For the text-containing cell, return its midpoint in [x, y] coordinate format. 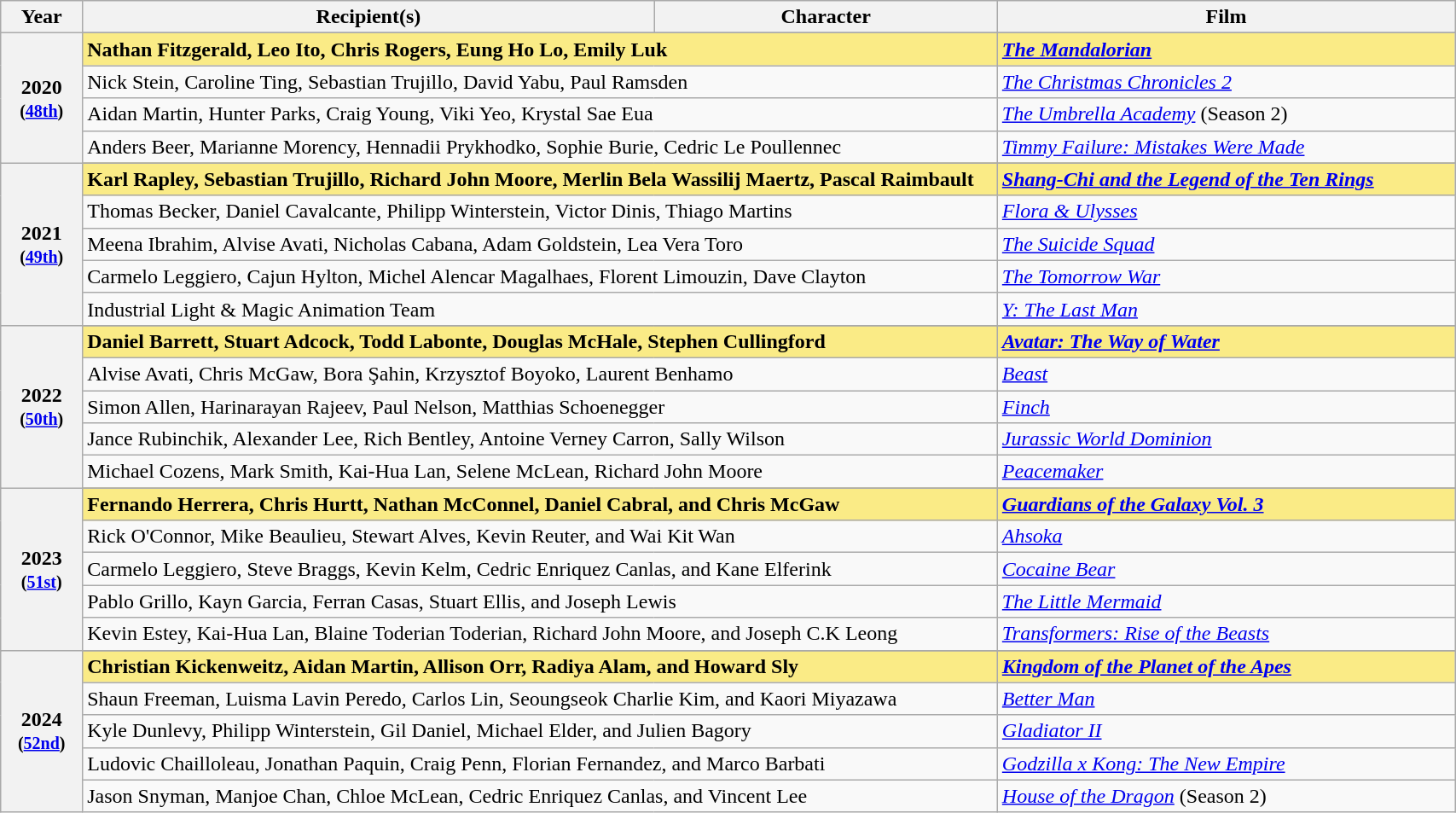
Transformers: Rise of the Beasts [1226, 634]
Christian Kickenweitz, Aidan Martin, Allison Orr, Radiya Alam, and Howard Sly [541, 666]
Carmelo Leggiero, Steve Braggs, Kevin Kelm, Cedric Enriquez Canlas, and Kane Elferink [541, 569]
Cocaine Bear [1226, 569]
Pablo Grillo, Kayn Garcia, Ferran Casas, Stuart Ellis, and Joseph Lewis [541, 601]
2021 (49th) [42, 244]
Daniel Barrett, Stuart Adcock, Todd Labonte, Douglas McHale, Stephen Cullingford [541, 341]
Y: The Last Man [1226, 309]
Carmelo Leggiero, Cajun Hylton, Michel Alencar Magalhaes, Florent Limouzin, Dave Clayton [541, 276]
The Little Mermaid [1226, 601]
Jurassic World Dominion [1226, 439]
Ludovic Chailloleau, Jonathan Paquin, Craig Penn, Florian Fernandez, and Marco Barbati [541, 764]
Peacemaker [1226, 472]
Beast [1226, 374]
The Christmas Chronicles 2 [1226, 82]
Karl Rapley, Sebastian Trujillo, Richard John Moore, Merlin Bela Wassilij Maertz, Pascal Raimbault [541, 179]
Nathan Fitzgerald, Leo Ito, Chris Rogers, Eung Ho Lo, Emily Luk [541, 49]
Aidan Martin, Hunter Parks, Craig Young, Viki Yeo, Krystal Sae Eua [541, 114]
Film [1226, 17]
Gladiator II [1226, 731]
Kingdom of the Planet of the Apes [1226, 666]
Thomas Becker, Daniel Cavalcante, Philipp Winterstein, Victor Dinis, Thiago Martins [541, 212]
Jance Rubinchik, Alexander Lee, Rich Bentley, Antoine Verney Carron, Sally Wilson [541, 439]
Simon Allen, Harinarayan Rajeev, Paul Nelson, Matthias Schoenegger [541, 407]
Timmy Failure: Mistakes Were Made [1226, 147]
The Tomorrow War [1226, 276]
Better Man [1226, 699]
Kyle Dunlevy, Philipp Winterstein, Gil Daniel, Michael Elder, and Julien Bagory [541, 731]
Industrial Light & Magic Animation Team [541, 309]
Michael Cozens, Mark Smith, Kai-Hua Lan, Selene McLean, Richard John Moore [541, 472]
Anders Beer, Marianne Morency, Hennadii Prykhodko, Sophie Burie, Cedric Le Poullennec [541, 147]
Year [42, 17]
Guardians of the Galaxy Vol. 3 [1226, 504]
2024 (52nd) [42, 731]
Shang-Chi and the Legend of the Ten Rings [1226, 179]
Shaun Freeman, Luisma Lavin Peredo, Carlos Lin, Seoungseok Charlie Kim, and Kaori Miyazawa [541, 699]
Alvise Avati, Chris McGaw, Bora Şahin, Krzysztof Boyoko, Laurent Benhamo [541, 374]
2022 (50th) [42, 406]
Godzilla x Kong: The New Empire [1226, 764]
Finch [1226, 407]
Flora & Ulysses [1226, 212]
The Suicide Squad [1226, 244]
2020 (48th) [42, 98]
Fernando Herrera, Chris Hurtt, Nathan McConnel, Daniel Cabral, and Chris McGaw [541, 504]
Avatar: The Way of Water [1226, 341]
Jason Snyman, Manjoe Chan, Chloe McLean, Cedric Enriquez Canlas, and Vincent Lee [541, 796]
The Mandalorian [1226, 49]
Recipient(s) [368, 17]
Ahsoka [1226, 537]
Meena Ibrahim, Alvise Avati, Nicholas Cabana, Adam Goldstein, Lea Vera Toro [541, 244]
Rick O'Connor, Mike Beaulieu, Stewart Alves, Kevin Reuter, and Wai Kit Wan [541, 537]
Nick Stein, Caroline Ting, Sebastian Trujillo, David Yabu, Paul Ramsden [541, 82]
House of the Dragon (Season 2) [1226, 796]
The Umbrella Academy (Season 2) [1226, 114]
Character [826, 17]
2023 (51st) [42, 569]
Kevin Estey, Kai-Hua Lan, Blaine Toderian Toderian, Richard John Moore, and Joseph C.K Leong [541, 634]
